Scan for the cell matching the given text and deliver its (X, Y) coordinate at center. 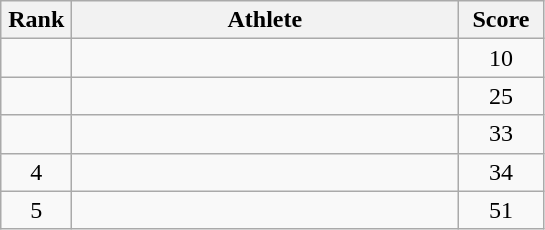
34 (501, 172)
Rank (36, 20)
4 (36, 172)
25 (501, 96)
5 (36, 210)
33 (501, 134)
Score (501, 20)
Athlete (265, 20)
51 (501, 210)
10 (501, 58)
